Determine the [X, Y] coordinate at the center of the cell enclosing the given text.  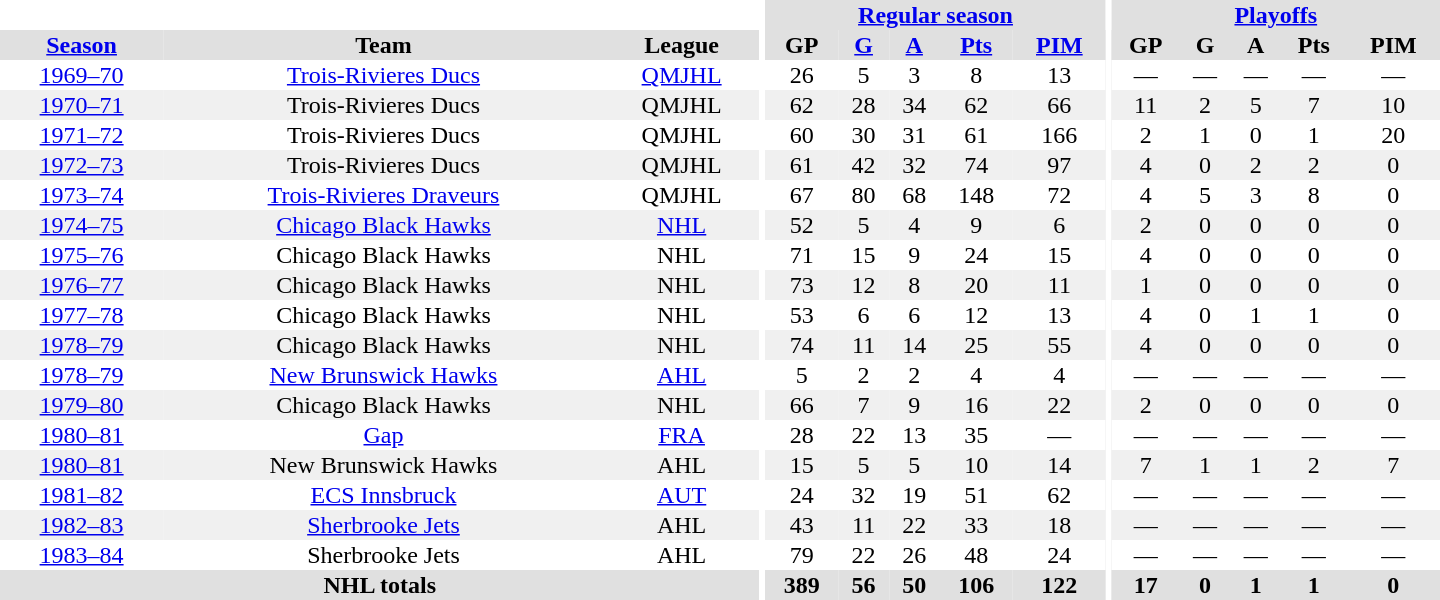
1982–83 [82, 525]
16 [976, 405]
1969–70 [82, 75]
106 [976, 585]
72 [1060, 195]
17 [1146, 585]
53 [802, 315]
1972–73 [82, 165]
42 [864, 165]
33 [976, 525]
1970–71 [82, 105]
55 [1060, 345]
56 [864, 585]
68 [914, 195]
79 [802, 555]
1976–77 [82, 285]
67 [802, 195]
166 [1060, 135]
Regular season [936, 15]
97 [1060, 165]
19 [914, 495]
80 [864, 195]
1981–82 [82, 495]
73 [802, 285]
43 [802, 525]
1973–74 [82, 195]
Season [82, 45]
Trois-Rivieres Draveurs [383, 195]
1983–84 [82, 555]
122 [1060, 585]
35 [976, 435]
31 [914, 135]
50 [914, 585]
Gap [383, 435]
52 [802, 225]
1975–76 [82, 255]
FRA [682, 435]
389 [802, 585]
1977–78 [82, 315]
51 [976, 495]
60 [802, 135]
71 [802, 255]
1974–75 [82, 225]
18 [1060, 525]
Playoffs [1276, 15]
25 [976, 345]
48 [976, 555]
League [682, 45]
ECS Innsbruck [383, 495]
1971–72 [82, 135]
34 [914, 105]
NHL totals [380, 585]
Team [383, 45]
AUT [682, 495]
30 [864, 135]
1979–80 [82, 405]
148 [976, 195]
